Search for the cell housing the specified text and yield its (x, y) center coordinate. 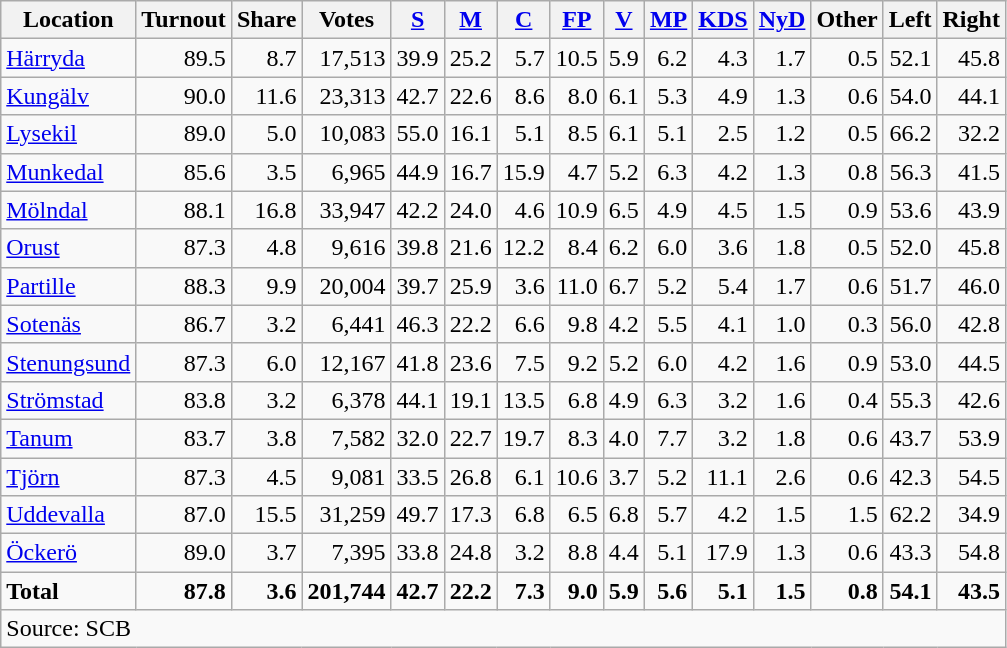
5.4 (723, 286)
7.5 (524, 362)
12,167 (346, 362)
83.7 (184, 438)
23,313 (346, 96)
83.8 (184, 400)
90.0 (184, 96)
19.1 (470, 400)
20,004 (346, 286)
44.5 (971, 362)
4.8 (266, 248)
8.4 (576, 248)
11.6 (266, 96)
Härryda (68, 58)
46.3 (418, 324)
54.1 (910, 591)
Votes (346, 20)
16.7 (470, 172)
5.5 (668, 324)
52.1 (910, 58)
1.2 (782, 134)
86.7 (184, 324)
Location (68, 20)
41.8 (418, 362)
53.6 (910, 210)
9.2 (576, 362)
51.7 (910, 286)
201,744 (346, 591)
6,378 (346, 400)
0.4 (847, 400)
7.3 (524, 591)
10.6 (576, 477)
9,616 (346, 248)
9.9 (266, 286)
46.0 (971, 286)
8.0 (576, 96)
26.8 (470, 477)
M (470, 20)
Total (68, 591)
19.7 (524, 438)
Other (847, 20)
87.0 (184, 515)
Share (266, 20)
13.5 (524, 400)
Partille (68, 286)
88.3 (184, 286)
10,083 (346, 134)
Left (910, 20)
8.7 (266, 58)
16.8 (266, 210)
22.7 (470, 438)
39.7 (418, 286)
33,947 (346, 210)
10.9 (576, 210)
6.7 (624, 286)
53.0 (910, 362)
5.6 (668, 591)
7.7 (668, 438)
15.9 (524, 172)
22.6 (470, 96)
5.0 (266, 134)
4.3 (723, 58)
56.3 (910, 172)
24.8 (470, 553)
32.2 (971, 134)
25.9 (470, 286)
Kungälv (68, 96)
0.3 (847, 324)
C (524, 20)
17,513 (346, 58)
24.0 (470, 210)
8.3 (576, 438)
39.9 (418, 58)
5.3 (668, 96)
21.6 (470, 248)
2.6 (782, 477)
17.9 (723, 553)
9,081 (346, 477)
6.6 (524, 324)
11.0 (576, 286)
32.0 (418, 438)
31,259 (346, 515)
11.1 (723, 477)
43.3 (910, 553)
43.9 (971, 210)
Öckerö (68, 553)
Right (971, 20)
41.5 (971, 172)
4.6 (524, 210)
1.0 (782, 324)
4.1 (723, 324)
49.7 (418, 515)
54.8 (971, 553)
34.9 (971, 515)
NyD (782, 20)
Munkedal (68, 172)
FP (576, 20)
Stenungsund (68, 362)
12.2 (524, 248)
89.5 (184, 58)
62.2 (910, 515)
43.7 (910, 438)
55.0 (418, 134)
3.8 (266, 438)
Tjörn (68, 477)
7,582 (346, 438)
Source: SCB (504, 629)
17.3 (470, 515)
4.7 (576, 172)
39.8 (418, 248)
2.5 (723, 134)
Tanum (68, 438)
87.8 (184, 591)
44.9 (418, 172)
6,441 (346, 324)
MP (668, 20)
16.1 (470, 134)
42.8 (971, 324)
8.8 (576, 553)
3.5 (266, 172)
Strömstad (68, 400)
Sotenäs (68, 324)
55.3 (910, 400)
S (418, 20)
8.5 (576, 134)
66.2 (910, 134)
33.8 (418, 553)
53.9 (971, 438)
42.3 (910, 477)
Uddevalla (68, 515)
Turnout (184, 20)
43.5 (971, 591)
Lysekil (68, 134)
42.2 (418, 210)
15.5 (266, 515)
9.0 (576, 591)
25.2 (470, 58)
10.5 (576, 58)
54.5 (971, 477)
85.6 (184, 172)
9.8 (576, 324)
33.5 (418, 477)
7,395 (346, 553)
23.6 (470, 362)
88.1 (184, 210)
Mölndal (68, 210)
6,965 (346, 172)
Orust (68, 248)
42.6 (971, 400)
54.0 (910, 96)
4.0 (624, 438)
52.0 (910, 248)
KDS (723, 20)
4.4 (624, 553)
56.0 (910, 324)
8.6 (524, 96)
V (624, 20)
